Scan for the cell matching the given text and deliver its (X, Y) coordinate at center. 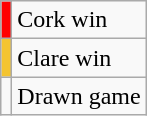
Clare win (79, 58)
Cork win (79, 20)
Drawn game (79, 96)
